Find where the given text appears and provide that cell's center as (x, y) coordinate. 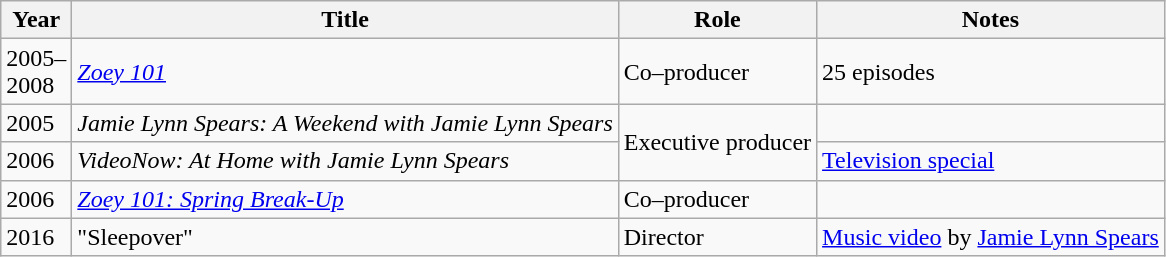
Role (717, 20)
Notes (991, 20)
Executive producer (717, 142)
2005–2008 (36, 72)
25 episodes (991, 72)
Director (717, 237)
VideoNow: At Home with Jamie Lynn Spears (345, 161)
Music video by Jamie Lynn Spears (991, 237)
"Sleepover" (345, 237)
Zoey 101: Spring Break-Up (345, 199)
2005 (36, 123)
2016 (36, 237)
Year (36, 20)
Title (345, 20)
Zoey 101 (345, 72)
Jamie Lynn Spears: A Weekend with Jamie Lynn Spears (345, 123)
Television special (991, 161)
